From the cell containing the given text, extract its center point as (x, y) coordinate. 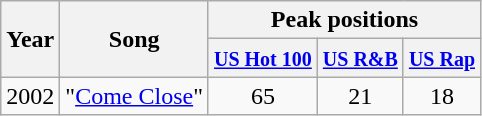
US Rap (442, 58)
Year (30, 39)
21 (360, 96)
65 (262, 96)
Peak positions (344, 20)
"Come Close" (134, 96)
US Hot 100 (262, 58)
18 (442, 96)
2002 (30, 96)
Song (134, 39)
US R&B (360, 58)
